Provide the (X, Y) coordinate of the cell's center where the given text is located.  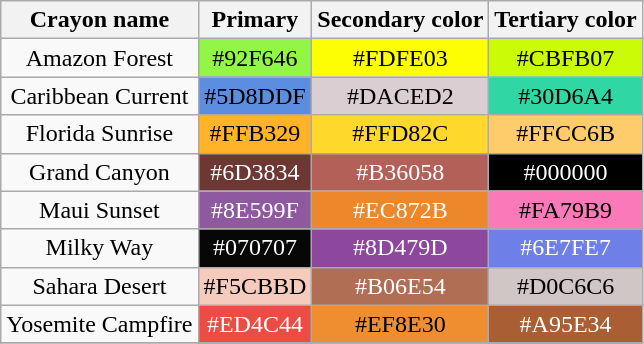
#ED4C44 (255, 324)
#6E7FE7 (566, 248)
#8D479D (400, 248)
Primary (255, 20)
#5D8DDF (255, 96)
Caribbean Current (100, 96)
Secondary color (400, 20)
#F5CBBD (255, 286)
Amazon Forest (100, 58)
Maui Sunset (100, 210)
#FFCC6B (566, 134)
#DACED2 (400, 96)
#D0C6C6 (566, 286)
#B36058 (400, 172)
#EF8E30 (400, 324)
Crayon name (100, 20)
#92F646 (255, 58)
Milky Way (100, 248)
#070707 (255, 248)
#6D3834 (255, 172)
Sahara Desert (100, 286)
Grand Canyon (100, 172)
#8E599F (255, 210)
#EC872B (400, 210)
Yosemite Campfire (100, 324)
#CBFB07 (566, 58)
#B06E54 (400, 286)
Florida Sunrise (100, 134)
#FFD82C (400, 134)
#FDFE03 (400, 58)
#A95E34 (566, 324)
#FA79B9 (566, 210)
#30D6A4 (566, 96)
#000000 (566, 172)
Tertiary color (566, 20)
#FFB329 (255, 134)
